Scan for the cell matching the given text and deliver its [x, y] coordinate at center. 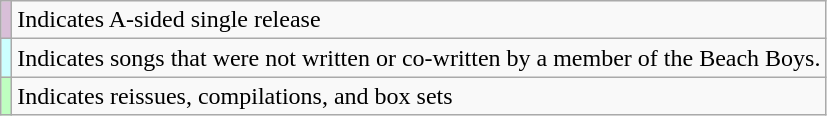
Indicates songs that were not written or co-written by a member of the Beach Boys. [419, 58]
Indicates A-sided single release [419, 20]
Indicates reissues, compilations, and box sets [419, 96]
